Find where the given text appears and provide that cell's center as [x, y] coordinate. 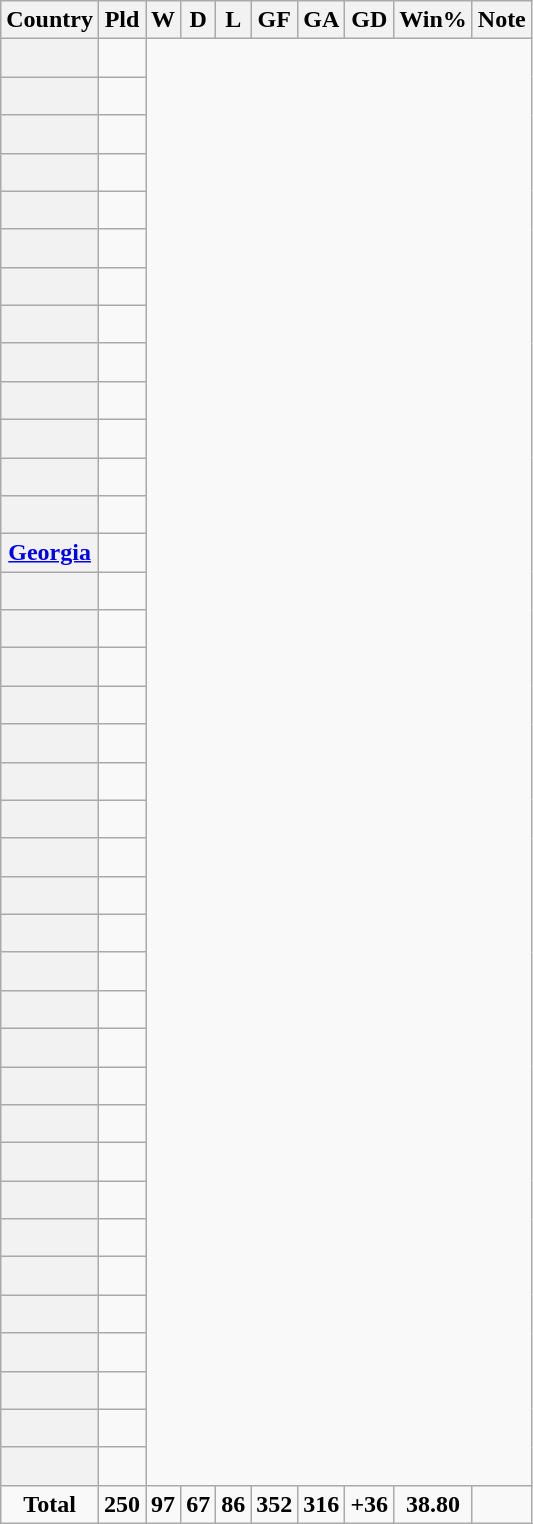
67 [198, 1504]
352 [274, 1504]
38.80 [434, 1504]
Country [50, 20]
97 [164, 1504]
+36 [370, 1504]
86 [234, 1504]
Pld [122, 20]
316 [322, 1504]
L [234, 20]
Georgia [50, 553]
Note [502, 20]
GD [370, 20]
GA [322, 20]
250 [122, 1504]
Total [50, 1504]
Win% [434, 20]
D [198, 20]
GF [274, 20]
W [164, 20]
